Detect which cell encompasses the target text, then output its [X, Y] center coordinate. 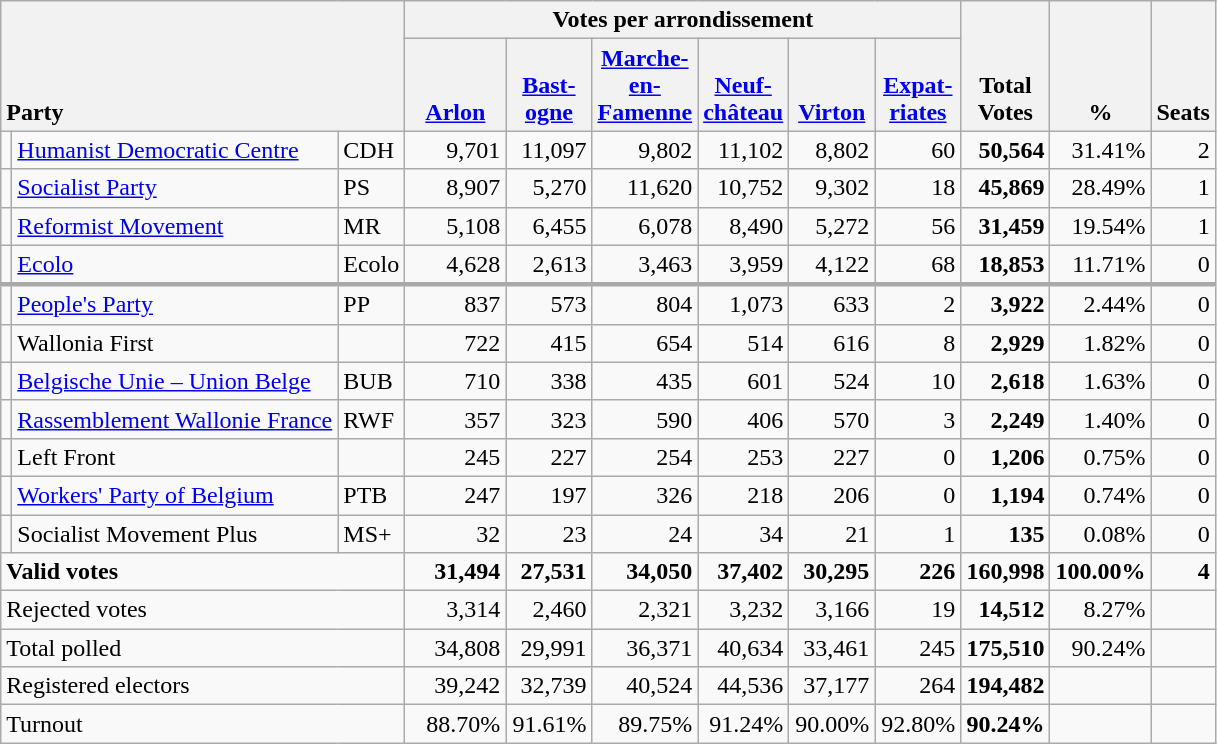
Total Votes [1006, 66]
Arlon [456, 85]
135 [1006, 533]
3,922 [1006, 305]
50,564 [1006, 150]
Expat- riates [918, 85]
Party [203, 66]
8,802 [832, 150]
1.63% [1100, 381]
8,907 [456, 188]
8.27% [1100, 610]
PP [372, 305]
Seats [1183, 66]
11.71% [1100, 265]
1,194 [1006, 495]
2,618 [1006, 381]
34 [744, 533]
31,494 [456, 572]
3,959 [744, 265]
Socialist Party [175, 188]
5,272 [832, 226]
8,490 [744, 226]
264 [918, 686]
88.70% [456, 724]
2,613 [549, 265]
MS+ [372, 533]
2,321 [645, 610]
32,739 [549, 686]
30,295 [832, 572]
323 [549, 419]
Votes per arrondissement [683, 20]
357 [456, 419]
4 [1183, 572]
32 [456, 533]
837 [456, 305]
Registered electors [203, 686]
Rassemblement Wallonie France [175, 419]
11,102 [744, 150]
90.00% [832, 724]
91.61% [549, 724]
19.54% [1100, 226]
Marche- en- Famenne [645, 85]
570 [832, 419]
5,108 [456, 226]
39,242 [456, 686]
Workers' Party of Belgium [175, 495]
218 [744, 495]
Reformist Movement [175, 226]
0.74% [1100, 495]
9,302 [832, 188]
36,371 [645, 648]
1,206 [1006, 457]
435 [645, 381]
197 [549, 495]
160,998 [1006, 572]
91.24% [744, 724]
31,459 [1006, 226]
Belgische Unie – Union Belge [175, 381]
4,122 [832, 265]
654 [645, 343]
MR [372, 226]
254 [645, 457]
Left Front [175, 457]
100.00% [1100, 572]
0.75% [1100, 457]
34,808 [456, 648]
44,536 [744, 686]
616 [832, 343]
326 [645, 495]
601 [744, 381]
Humanist Democratic Centre [175, 150]
Turnout [203, 724]
68 [918, 265]
56 [918, 226]
514 [744, 343]
PS [372, 188]
Valid votes [203, 572]
CDH [372, 150]
247 [456, 495]
406 [744, 419]
Total polled [203, 648]
60 [918, 150]
14,512 [1006, 610]
2.44% [1100, 305]
194,482 [1006, 686]
10,752 [744, 188]
45,869 [1006, 188]
206 [832, 495]
6,455 [549, 226]
People's Party [175, 305]
226 [918, 572]
PTB [372, 495]
10 [918, 381]
590 [645, 419]
9,802 [645, 150]
710 [456, 381]
37,177 [832, 686]
24 [645, 533]
573 [549, 305]
5,270 [549, 188]
338 [549, 381]
722 [456, 343]
21 [832, 533]
Neuf- château [744, 85]
253 [744, 457]
9,701 [456, 150]
18,853 [1006, 265]
Socialist Movement Plus [175, 533]
27,531 [549, 572]
4,628 [456, 265]
1,073 [744, 305]
524 [832, 381]
11,620 [645, 188]
19 [918, 610]
3,232 [744, 610]
37,402 [744, 572]
3,314 [456, 610]
89.75% [645, 724]
34,050 [645, 572]
3 [918, 419]
804 [645, 305]
1.82% [1100, 343]
415 [549, 343]
92.80% [918, 724]
Virton [832, 85]
% [1100, 66]
8 [918, 343]
40,524 [645, 686]
175,510 [1006, 648]
2,249 [1006, 419]
2,460 [549, 610]
Wallonia First [175, 343]
31.41% [1100, 150]
RWF [372, 419]
28.49% [1100, 188]
1.40% [1100, 419]
18 [918, 188]
23 [549, 533]
40,634 [744, 648]
Bast- ogne [549, 85]
633 [832, 305]
0.08% [1100, 533]
3,463 [645, 265]
29,991 [549, 648]
Rejected votes [203, 610]
2,929 [1006, 343]
3,166 [832, 610]
BUB [372, 381]
11,097 [549, 150]
6,078 [645, 226]
33,461 [832, 648]
